Provide the [X, Y] coordinate of the cell's center where the given text is located.  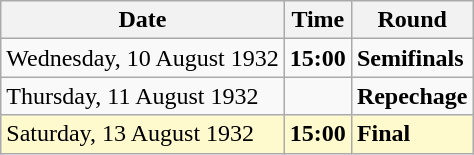
Final [412, 134]
Round [412, 20]
Semifinals [412, 58]
Wednesday, 10 August 1932 [143, 58]
Repechage [412, 96]
Date [143, 20]
Time [318, 20]
Saturday, 13 August 1932 [143, 134]
Thursday, 11 August 1932 [143, 96]
